Extract the (x, y) coordinate from the center of the cell holding the provided text.  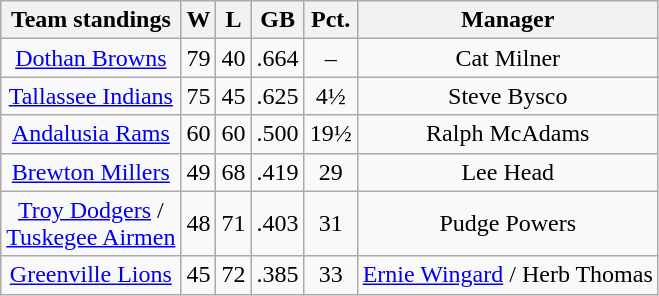
33 (330, 275)
Brewton Millers (91, 172)
.625 (278, 96)
– (330, 58)
Troy Dodgers /Tuskegee Airmen (91, 224)
Team standings (91, 20)
Pct. (330, 20)
Tallassee Indians (91, 96)
.664 (278, 58)
29 (330, 172)
.500 (278, 134)
71 (234, 224)
19½ (330, 134)
L (234, 20)
31 (330, 224)
49 (198, 172)
79 (198, 58)
48 (198, 224)
Ernie Wingard / Herb Thomas (508, 275)
72 (234, 275)
4½ (330, 96)
.403 (278, 224)
Dothan Browns (91, 58)
Steve Bysco (508, 96)
Andalusia Rams (91, 134)
68 (234, 172)
.419 (278, 172)
40 (234, 58)
GB (278, 20)
Ralph McAdams (508, 134)
Lee Head (508, 172)
Manager (508, 20)
.385 (278, 275)
Greenville Lions (91, 275)
Pudge Powers (508, 224)
W (198, 20)
75 (198, 96)
Cat Milner (508, 58)
